Extract the [X, Y] coordinate from the center of the cell holding the provided text.  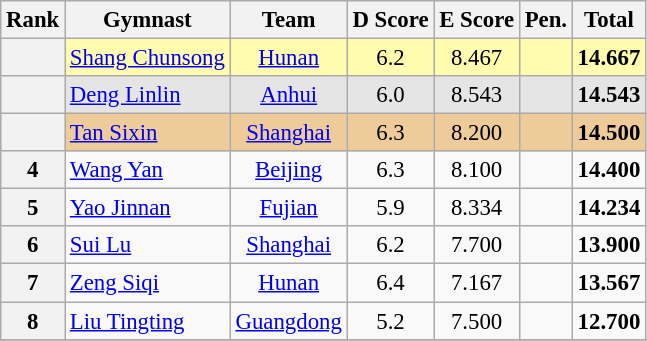
14.234 [608, 208]
8.200 [476, 133]
Anhui [288, 95]
Beijing [288, 170]
Pen. [546, 20]
Rank [33, 20]
Zeng Siqi [148, 283]
6.4 [390, 283]
14.667 [608, 58]
Total [608, 20]
Guangdong [288, 321]
7.700 [476, 245]
Yao Jinnan [148, 208]
Deng Linlin [148, 95]
Wang Yan [148, 170]
5.9 [390, 208]
7 [33, 283]
Shang Chunsong [148, 58]
6.0 [390, 95]
5 [33, 208]
8.467 [476, 58]
Sui Lu [148, 245]
14.400 [608, 170]
Gymnast [148, 20]
D Score [390, 20]
12.700 [608, 321]
6 [33, 245]
14.543 [608, 95]
Liu Tingting [148, 321]
Tan Sixin [148, 133]
8 [33, 321]
Team [288, 20]
13.900 [608, 245]
14.500 [608, 133]
7.500 [476, 321]
Fujian [288, 208]
5.2 [390, 321]
13.567 [608, 283]
4 [33, 170]
E Score [476, 20]
8.334 [476, 208]
8.543 [476, 95]
7.167 [476, 283]
8.100 [476, 170]
